For the text-containing cell, return its midpoint in [x, y] coordinate format. 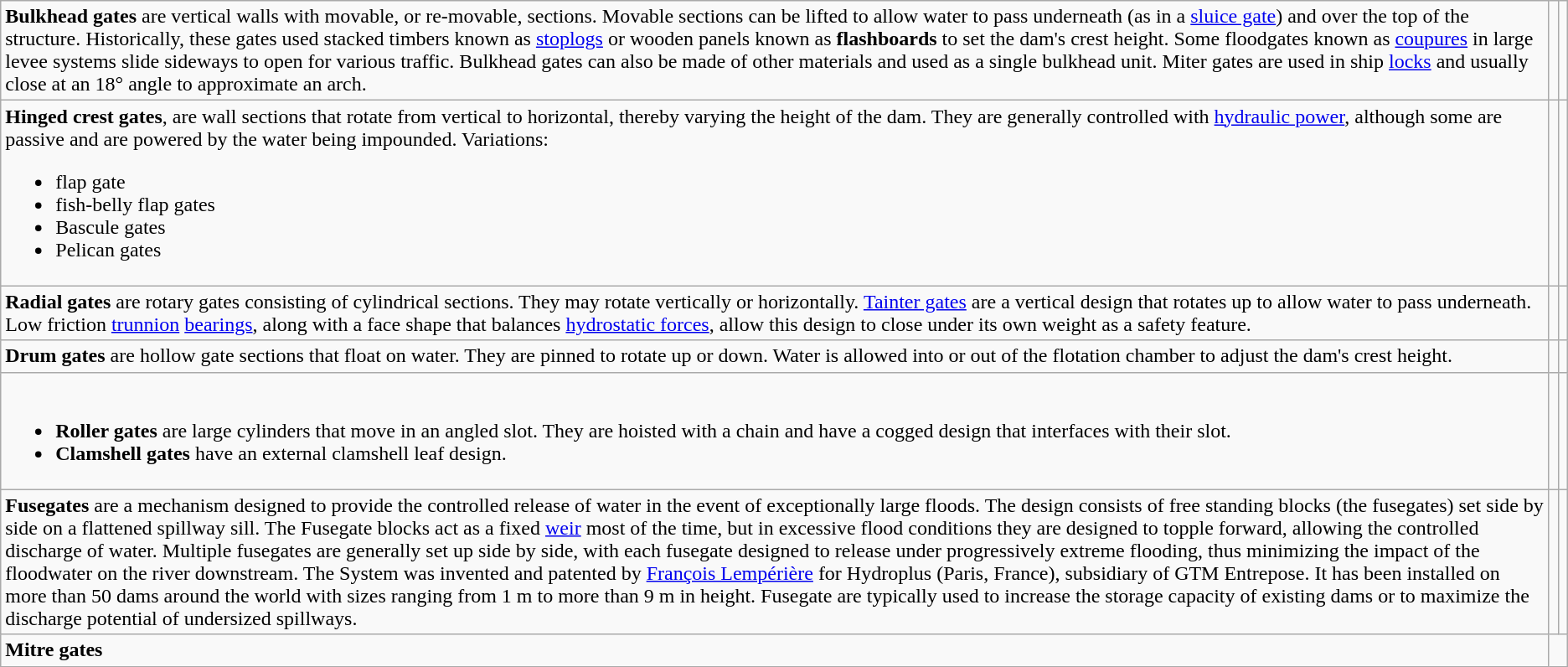
Mitre gates [775, 650]
